Pinpoint the cell where the given text exists, returning its [X, Y] midpoint coordinate. 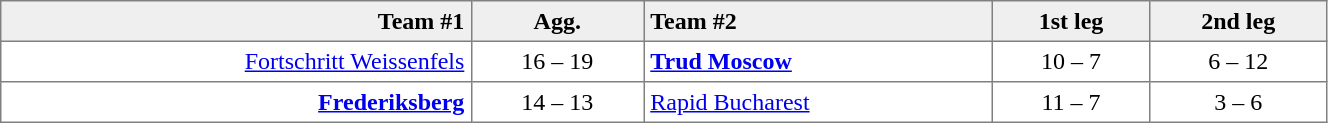
14 – 13 [557, 102]
16 – 19 [557, 61]
11 – 7 [1071, 102]
Rapid Bucharest [818, 102]
10 – 7 [1071, 61]
Team #1 [236, 21]
2nd leg [1238, 21]
Agg. [557, 21]
Trud Moscow [818, 61]
Frederiksberg [236, 102]
Fortschritt Weissenfels [236, 61]
Team #2 [818, 21]
6 – 12 [1238, 61]
1st leg [1071, 21]
3 – 6 [1238, 102]
